Identify which cell holds the provided text, then report its (x, y) central coordinate. 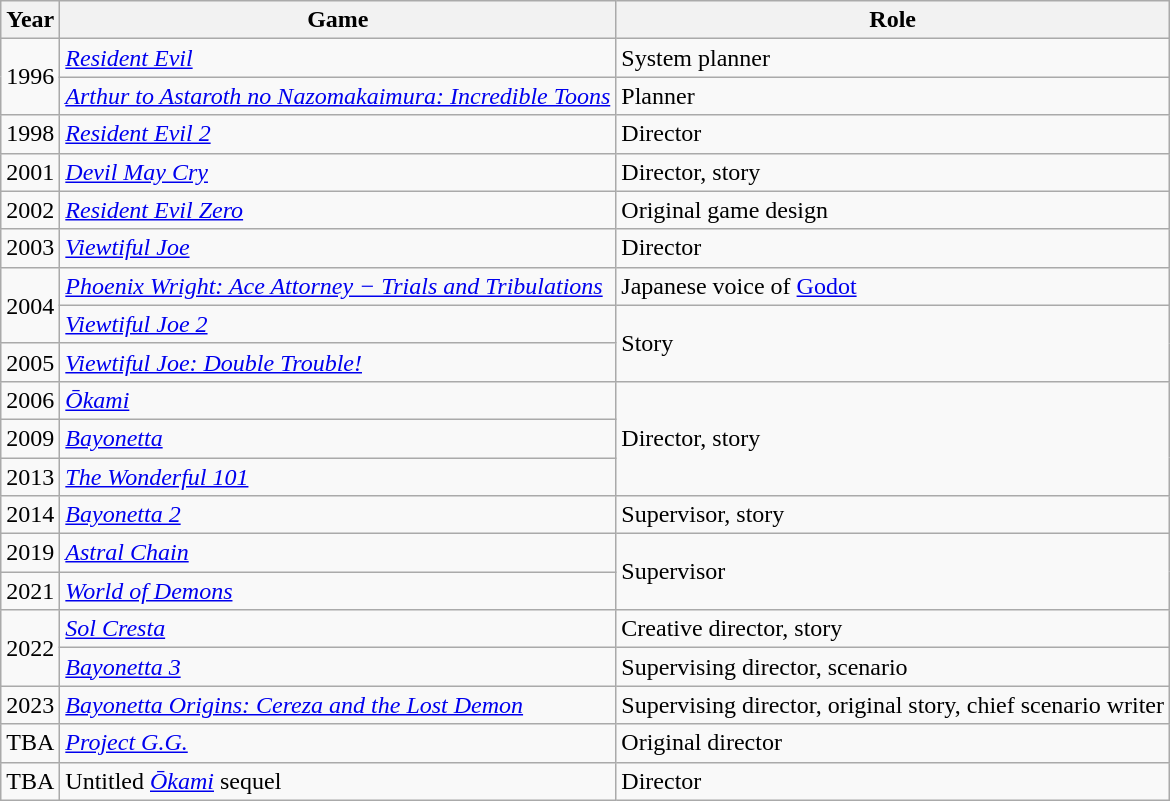
Resident Evil Zero (338, 210)
Supervisor, story (893, 515)
Japanese voice of Godot (893, 286)
Untitled Ōkami sequel (338, 781)
2006 (30, 400)
2022 (30, 648)
Bayonetta (338, 438)
Bayonetta 3 (338, 667)
2002 (30, 210)
Bayonetta 2 (338, 515)
Arthur to Astaroth no Nazomakaimura: Incredible Toons (338, 96)
Bayonetta Origins: Cereza and the Lost Demon (338, 705)
Viewtiful Joe 2 (338, 324)
Resident Evil 2 (338, 134)
World of Demons (338, 591)
2009 (30, 438)
System planner (893, 58)
Creative director, story (893, 629)
Original game design (893, 210)
Supervising director, original story, chief scenario writer (893, 705)
2004 (30, 305)
Planner (893, 96)
Resident Evil (338, 58)
2005 (30, 362)
2001 (30, 172)
Original director (893, 743)
Viewtiful Joe (338, 248)
2023 (30, 705)
Ōkami (338, 400)
Story (893, 343)
Supervising director, scenario (893, 667)
Astral Chain (338, 553)
Viewtiful Joe: Double Trouble! (338, 362)
Phoenix Wright: Ace Attorney − Trials and Tribulations (338, 286)
2019 (30, 553)
1996 (30, 77)
Year (30, 20)
2013 (30, 477)
Project G.G. (338, 743)
2003 (30, 248)
Sol Cresta (338, 629)
2021 (30, 591)
Supervisor (893, 572)
1998 (30, 134)
Devil May Cry (338, 172)
Role (893, 20)
The Wonderful 101 (338, 477)
2014 (30, 515)
Game (338, 20)
